Detect which cell encompasses the target text, then output its [x, y] center coordinate. 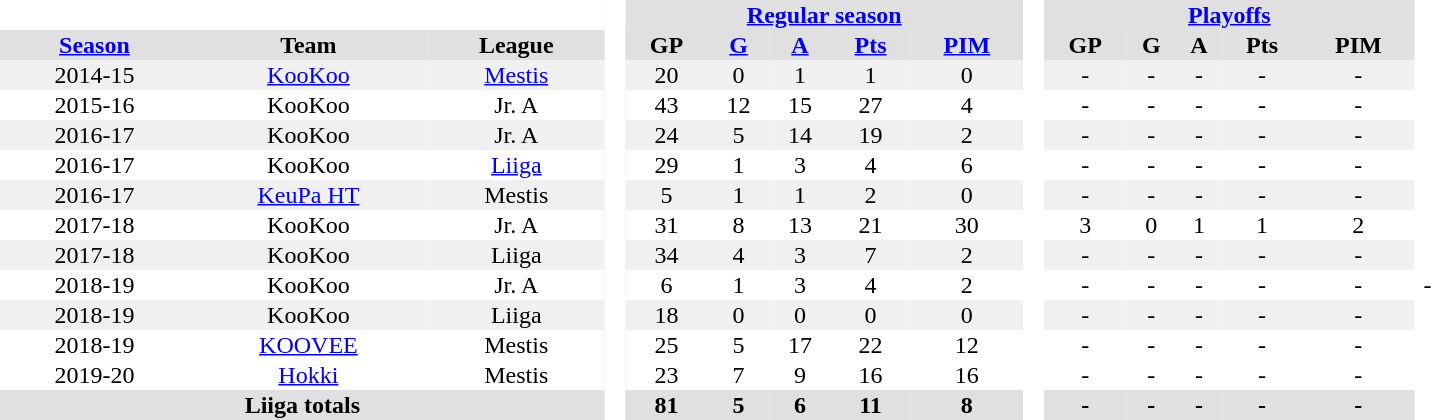
Season [94, 45]
Liiga totals [302, 405]
Playoffs [1230, 15]
43 [666, 105]
2019-20 [94, 375]
15 [800, 105]
Hokki [308, 375]
81 [666, 405]
Team [308, 45]
2015-16 [94, 105]
9 [800, 375]
22 [871, 345]
13 [800, 225]
34 [666, 255]
25 [666, 345]
20 [666, 75]
24 [666, 135]
31 [666, 225]
14 [800, 135]
League [516, 45]
21 [871, 225]
11 [871, 405]
27 [871, 105]
Regular season [824, 15]
30 [966, 225]
19 [871, 135]
KeuPa HT [308, 195]
17 [800, 345]
23 [666, 375]
KOOVEE [308, 345]
18 [666, 315]
2014-15 [94, 75]
29 [666, 165]
